Provide the [X, Y] coordinate of the cell's center where the given text is located.  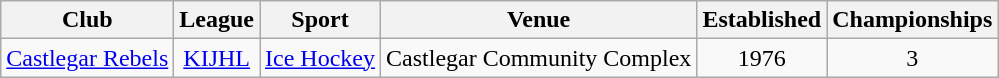
KIJHL [217, 58]
Sport [320, 20]
1976 [762, 58]
Venue [539, 20]
Established [762, 20]
3 [912, 58]
Castlegar Rebels [88, 58]
League [217, 20]
Club [88, 20]
Ice Hockey [320, 58]
Championships [912, 20]
Castlegar Community Complex [539, 58]
